Identify which cell holds the provided text, then report its [x, y] central coordinate. 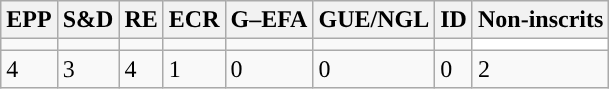
EPP [29, 20]
GUE/NGL [374, 20]
3 [88, 69]
ID [454, 20]
1 [194, 69]
ECR [194, 20]
2 [540, 69]
S&D [88, 20]
Non-inscrits [540, 20]
RE [141, 20]
G–EFA [269, 20]
